Locate the cell with the specified text and output its (x, y) center coordinate. 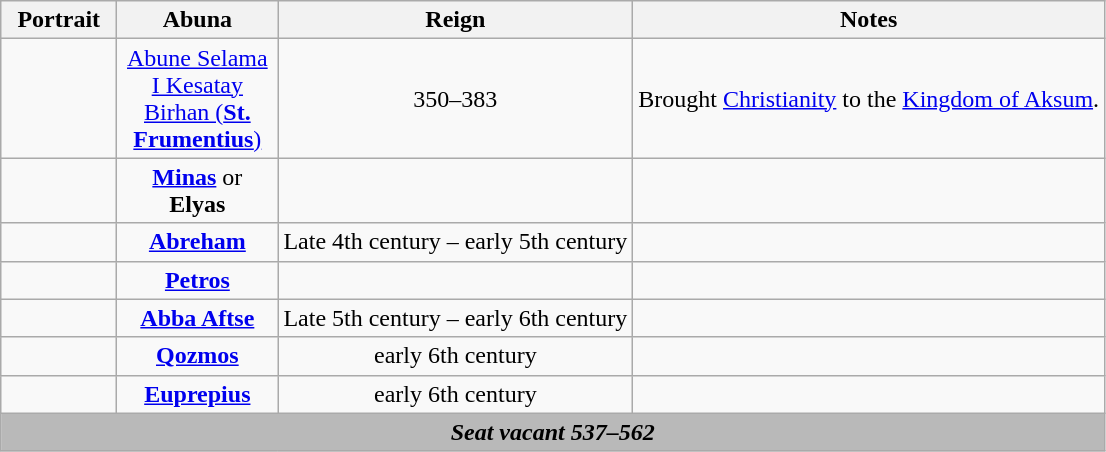
Late 4th century – early 5th century (456, 242)
Brought Christianity to the Kingdom of Aksum. (869, 98)
Minas or Elyas (198, 190)
Late 5th century – early 6th century (456, 318)
Abuna (198, 20)
Seat vacant 537–562 (553, 432)
Abune Selama I Kesatay Birhan (St. Frumentius) (198, 98)
Reign (456, 20)
Portrait (59, 20)
Petros (198, 280)
Qozmos (198, 356)
Abba Aftse (198, 318)
Abreham (198, 242)
Euprepius (198, 394)
350–383 (456, 98)
Notes (869, 20)
